Provide the [x, y] coordinate of the cell's center where the given text is located.  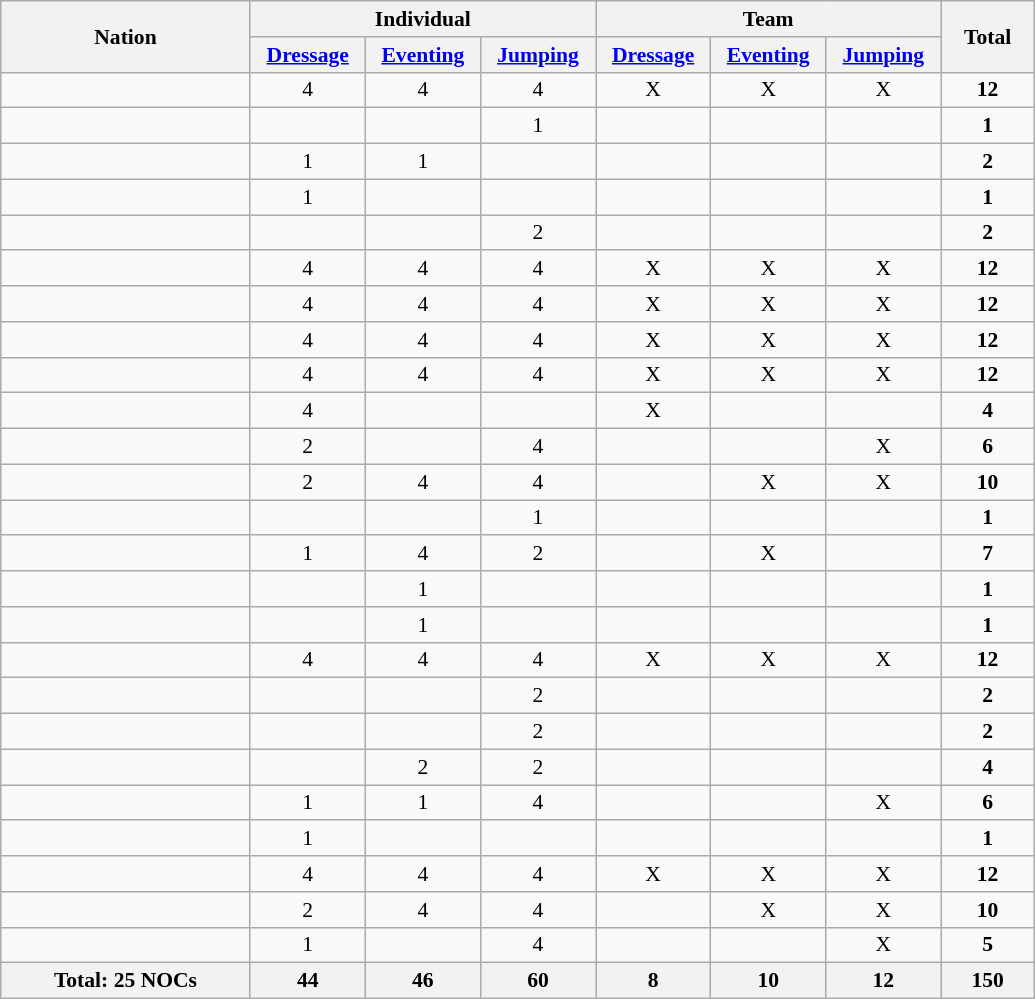
8 [654, 981]
Nation [126, 36]
5 [988, 945]
Total: 25 NOCs [126, 981]
Total [988, 36]
Individual [422, 19]
7 [988, 554]
150 [988, 981]
44 [308, 981]
46 [422, 981]
60 [538, 981]
Team [768, 19]
